Locate the cell with the specified text and output its (X, Y) center coordinate. 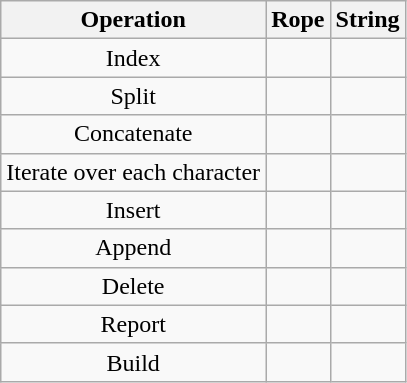
Delete (134, 286)
Split (134, 96)
Rope (298, 20)
Report (134, 324)
Append (134, 248)
Insert (134, 210)
Concatenate (134, 134)
Iterate over each character (134, 172)
String (368, 20)
Index (134, 58)
Operation (134, 20)
Build (134, 362)
